Identify which cell holds the provided text, then report its (X, Y) central coordinate. 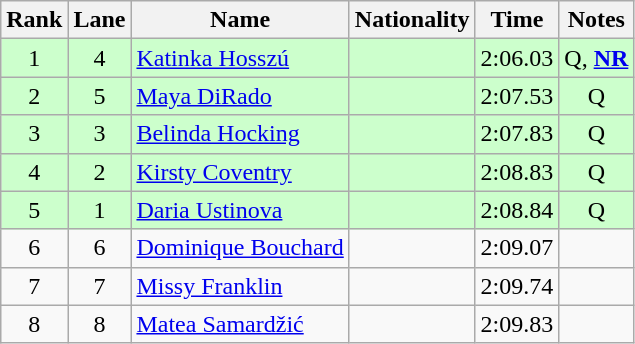
Rank (34, 20)
Maya DiRado (240, 96)
Lane (100, 20)
2:06.03 (517, 58)
2:09.83 (517, 324)
2:07.53 (517, 96)
Name (240, 20)
2:08.84 (517, 210)
Katinka Hosszú (240, 58)
Nationality (412, 20)
2:08.83 (517, 172)
Daria Ustinova (240, 210)
Belinda Hocking (240, 134)
Missy Franklin (240, 286)
2:07.83 (517, 134)
Time (517, 20)
Q, NR (596, 58)
2:09.07 (517, 248)
Dominique Bouchard (240, 248)
2:09.74 (517, 286)
Kirsty Coventry (240, 172)
Matea Samardžić (240, 324)
Notes (596, 20)
